Locate the cell with the specified text and output its [x, y] center coordinate. 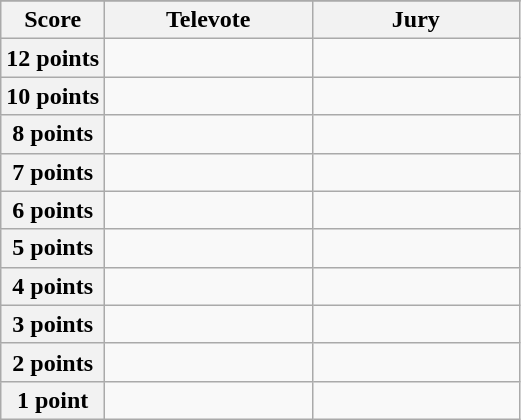
6 points [53, 210]
5 points [53, 248]
4 points [53, 286]
Score [53, 20]
Televote [209, 20]
3 points [53, 324]
Jury [416, 20]
12 points [53, 58]
1 point [53, 400]
10 points [53, 96]
2 points [53, 362]
7 points [53, 172]
8 points [53, 134]
